Locate the cell with the specified text and output its [X, Y] center coordinate. 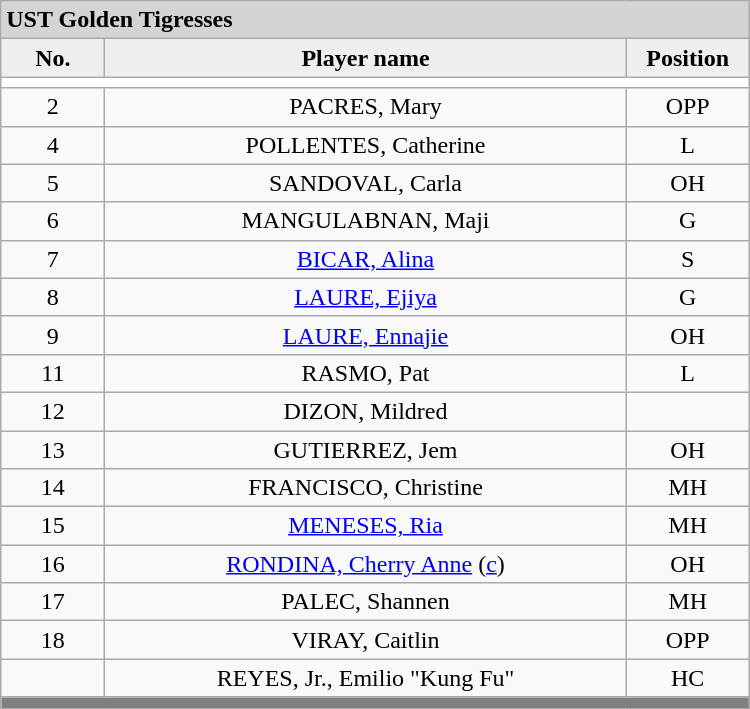
DIZON, Mildred [366, 411]
18 [53, 640]
SANDOVAL, Carla [366, 183]
RONDINA, Cherry Anne (c) [366, 564]
No. [53, 58]
HC [688, 678]
PALEC, Shannen [366, 602]
S [688, 259]
9 [53, 335]
MANGULABNAN, Maji [366, 221]
11 [53, 373]
VIRAY, Caitlin [366, 640]
6 [53, 221]
12 [53, 411]
5 [53, 183]
REYES, Jr., Emilio "Kung Fu" [366, 678]
MENESES, Ria [366, 526]
2 [53, 107]
Position [688, 58]
UST Golden Tigresses [375, 20]
BICAR, Alina [366, 259]
PACRES, Mary [366, 107]
17 [53, 602]
RASMO, Pat [366, 373]
GUTIERREZ, Jem [366, 449]
13 [53, 449]
8 [53, 297]
7 [53, 259]
LAURE, Ennajie [366, 335]
14 [53, 488]
LAURE, Ejiya [366, 297]
POLLENTES, Catherine [366, 145]
Player name [366, 58]
15 [53, 526]
4 [53, 145]
16 [53, 564]
FRANCISCO, Christine [366, 488]
